Detect which cell encompasses the target text, then output its (x, y) center coordinate. 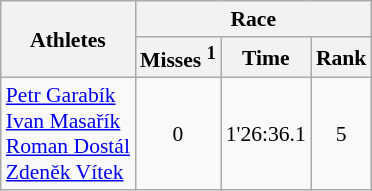
Race (253, 19)
Time (266, 58)
Misses 1 (178, 58)
Athletes (68, 40)
1'26:36.1 (266, 134)
0 (178, 134)
5 (342, 134)
Petr GarabíkIvan MasaříkRoman DostálZdeněk Vítek (68, 134)
Rank (342, 58)
